Locate the cell with the specified text and output its [x, y] center coordinate. 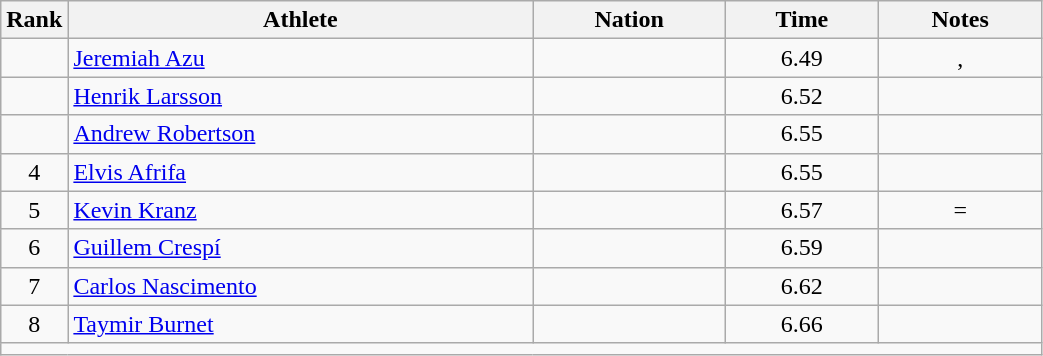
Time [802, 20]
Henrik Larsson [300, 96]
6.59 [802, 248]
, [960, 58]
6.62 [802, 286]
Rank [34, 20]
Athlete [300, 20]
Taymir Burnet [300, 324]
Nation [629, 20]
= [960, 210]
Notes [960, 20]
Andrew Robertson [300, 134]
Guillem Crespí [300, 248]
Kevin Kranz [300, 210]
5 [34, 210]
Jeremiah Azu [300, 58]
6.66 [802, 324]
7 [34, 286]
Carlos Nascimento [300, 286]
6.57 [802, 210]
6 [34, 248]
6.52 [802, 96]
Elvis Afrifa [300, 172]
4 [34, 172]
8 [34, 324]
6.49 [802, 58]
